Identify which cell holds the provided text, then report its [X, Y] central coordinate. 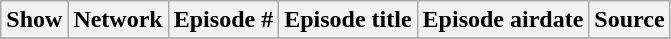
Network [118, 20]
Show [34, 20]
Episode # [223, 20]
Episode title [348, 20]
Episode airdate [503, 20]
Source [630, 20]
